Search for the cell housing the specified text and yield its (X, Y) center coordinate. 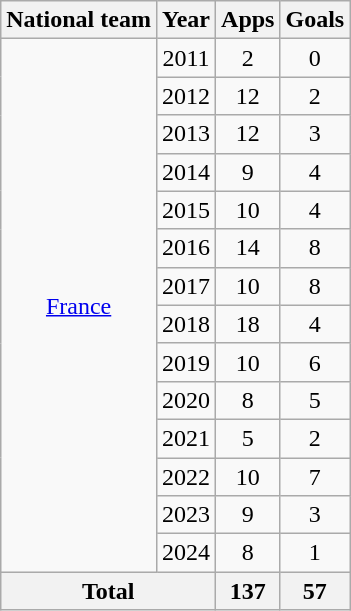
2014 (186, 172)
2013 (186, 134)
2024 (186, 553)
2022 (186, 477)
1 (315, 553)
2012 (186, 96)
137 (248, 591)
Total (108, 591)
2011 (186, 58)
2016 (186, 248)
57 (315, 591)
2021 (186, 438)
National team (79, 20)
2023 (186, 515)
2015 (186, 210)
2017 (186, 286)
14 (248, 248)
2020 (186, 400)
Apps (248, 20)
Year (186, 20)
0 (315, 58)
7 (315, 477)
2018 (186, 324)
18 (248, 324)
France (79, 306)
Goals (315, 20)
6 (315, 362)
2019 (186, 362)
